For the text-containing cell, return its midpoint in [x, y] coordinate format. 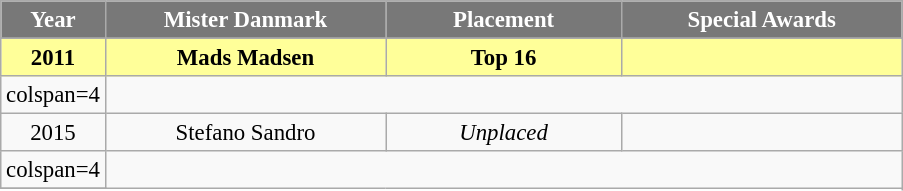
Unplaced [504, 133]
2011 [53, 58]
Mister Danmark [246, 20]
Mads Madsen [246, 58]
Special Awards [762, 20]
Stefano Sandro [246, 133]
2015 [53, 133]
Top 16 [504, 58]
Placement [504, 20]
Year [53, 20]
